Detect which cell encompasses the target text, then output its [X, Y] center coordinate. 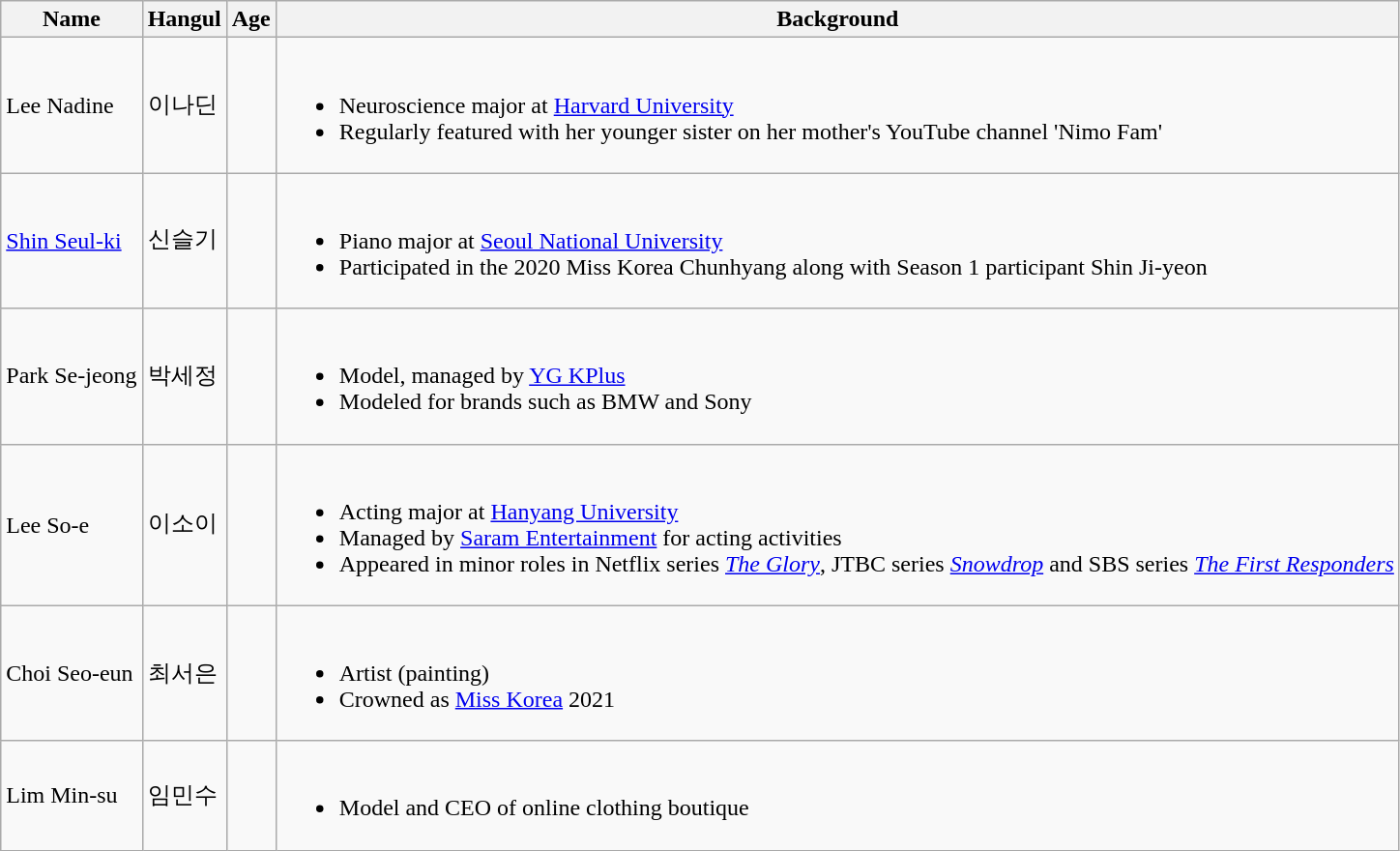
Neuroscience major at Harvard UniversityRegularly featured with her younger sister on her mother's YouTube channel 'Nimo Fam' [837, 105]
Choi Seo-eun [72, 673]
Model and CEO of online clothing boutique [837, 795]
Piano major at Seoul National UniversityParticipated in the 2020 Miss Korea Chunhyang along with Season 1 participant Shin Ji-yeon [837, 241]
Name [72, 19]
Lee Nadine [72, 105]
Model, managed by YG KPlusModeled for brands such as BMW and Sony [837, 376]
Lee So-e [72, 524]
Artist (painting)Crowned as Miss Korea 2021 [837, 673]
Lim Min-su [72, 795]
박세정 [184, 376]
이나딘 [184, 105]
Age [251, 19]
최서은 [184, 673]
신슬기 [184, 241]
Park Se-jeong [72, 376]
Shin Seul-ki [72, 241]
임민수 [184, 795]
이소이 [184, 524]
Hangul [184, 19]
Background [837, 19]
